Detect which cell encompasses the target text, then output its [X, Y] center coordinate. 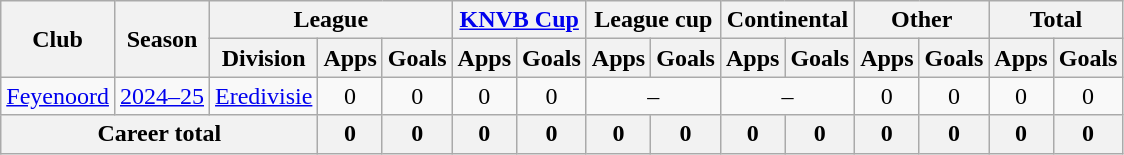
Career total [160, 134]
Season [162, 39]
Feyenoord [58, 96]
Division [264, 58]
2024–25 [162, 96]
Other [922, 20]
League [332, 20]
League cup [653, 20]
KNVB Cup [519, 20]
Continental [787, 20]
Club [58, 39]
Eredivisie [264, 96]
Total [1056, 20]
